Extract the [X, Y] coordinate from the center of the cell holding the provided text.  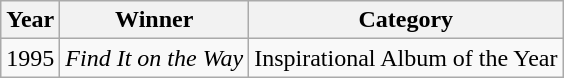
Find It on the Way [154, 58]
Winner [154, 20]
Inspirational Album of the Year [406, 58]
1995 [30, 58]
Year [30, 20]
Category [406, 20]
